Return the [X, Y] coordinate for the center point of the cell that contains the specified text.  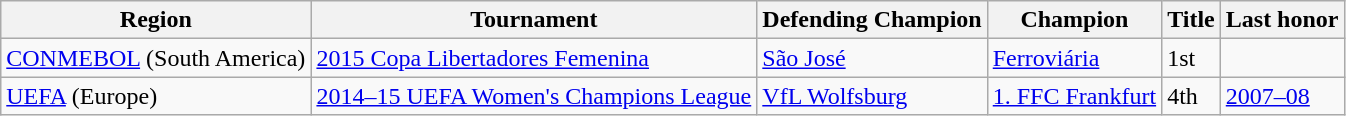
Region [156, 20]
1. FFC Frankfurt [1074, 96]
Last honor [1282, 20]
4th [1192, 96]
Tournament [534, 20]
2014–15 UEFA Women's Champions League [534, 96]
2015 Copa Libertadores Femenina [534, 58]
2007–08 [1282, 96]
UEFA (Europe) [156, 96]
Ferroviária [1074, 58]
Title [1192, 20]
CONMEBOL (South America) [156, 58]
Defending Champion [872, 20]
VfL Wolfsburg [872, 96]
São José [872, 58]
1st [1192, 58]
Champion [1074, 20]
